Extract the (X, Y) coordinate from the center of the cell holding the provided text.  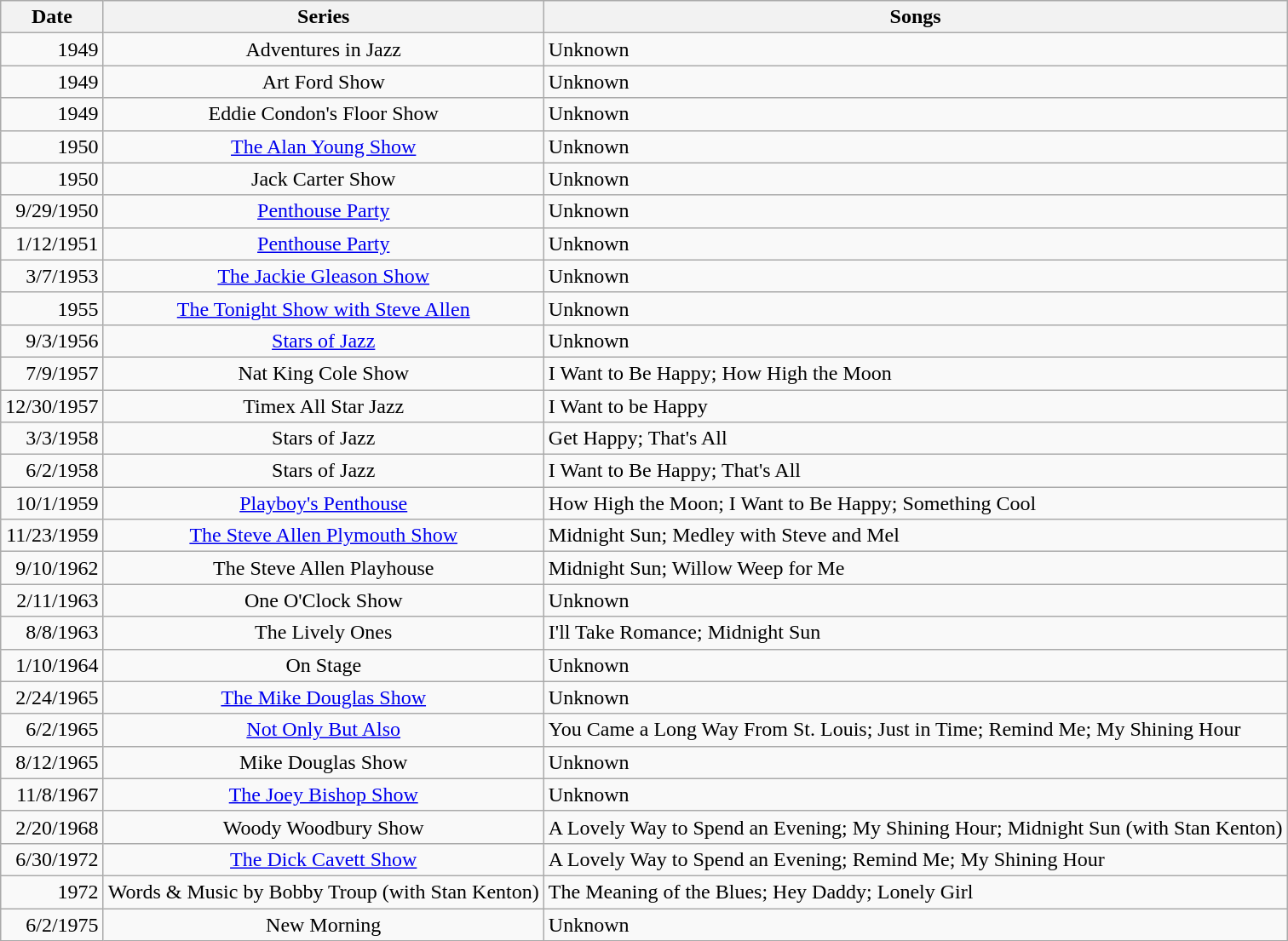
The Dick Cavett Show (324, 859)
6/2/1975 (52, 924)
You Came a Long Way From St. Louis; Just in Time; Remind Me; My Shining Hour (915, 730)
A Lovely Way to Spend an Evening; Remind Me; My Shining Hour (915, 859)
3/7/1953 (52, 276)
8/8/1963 (52, 633)
Art Ford Show (324, 82)
Mike Douglas Show (324, 762)
11/23/1959 (52, 536)
7/9/1957 (52, 373)
The Meaning of the Blues; Hey Daddy; Lonely Girl (915, 892)
Words & Music by Bobby Troup (with Stan Kenton) (324, 892)
2/11/1963 (52, 600)
Midnight Sun; Medley with Steve and Mel (915, 536)
Timex All Star Jazz (324, 406)
Eddie Condon's Floor Show (324, 114)
Jack Carter Show (324, 179)
On Stage (324, 665)
A Lovely Way to Spend an Evening; My Shining Hour; Midnight Sun (with Stan Kenton) (915, 827)
I Want to Be Happy; That's All (915, 471)
9/29/1950 (52, 211)
New Morning (324, 924)
The Joey Bishop Show (324, 795)
Woody Woodbury Show (324, 827)
The Lively Ones (324, 633)
1955 (52, 308)
6/2/1965 (52, 730)
The Mike Douglas Show (324, 697)
1972 (52, 892)
6/30/1972 (52, 859)
8/12/1965 (52, 762)
I Want to Be Happy; How High the Moon (915, 373)
Date (52, 17)
The Steve Allen Playhouse (324, 568)
Nat King Cole Show (324, 373)
1/10/1964 (52, 665)
The Tonight Show with Steve Allen (324, 308)
Playboy's Penthouse (324, 503)
The Jackie Gleason Show (324, 276)
Songs (915, 17)
11/8/1967 (52, 795)
10/1/1959 (52, 503)
I'll Take Romance; Midnight Sun (915, 633)
One O'Clock Show (324, 600)
2/20/1968 (52, 827)
9/10/1962 (52, 568)
Not Only But Also (324, 730)
Midnight Sun; Willow Weep for Me (915, 568)
Series (324, 17)
Adventures in Jazz (324, 49)
Get Happy; That's All (915, 439)
9/3/1956 (52, 341)
The Alan Young Show (324, 146)
1/12/1951 (52, 244)
I Want to be Happy (915, 406)
2/24/1965 (52, 697)
3/3/1958 (52, 439)
12/30/1957 (52, 406)
How High the Moon; I Want to Be Happy; Something Cool (915, 503)
6/2/1958 (52, 471)
The Steve Allen Plymouth Show (324, 536)
